Pinpoint the cell where the given text exists, returning its [X, Y] midpoint coordinate. 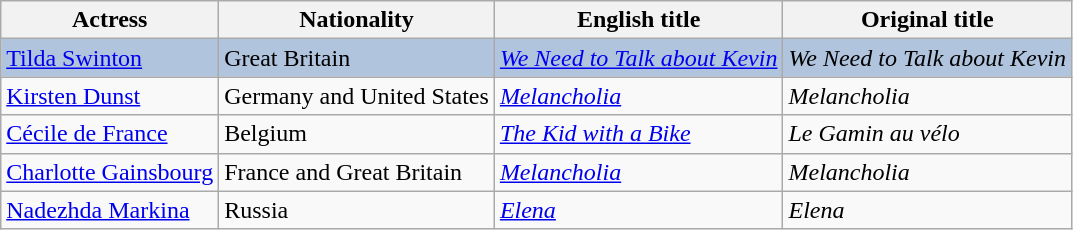
Actress [110, 20]
Nationality [357, 20]
English title [638, 20]
Russia [357, 210]
Tilda Swinton [110, 58]
Cécile de France [110, 134]
Belgium [357, 134]
Kirsten Dunst [110, 96]
Nadezhda Markina [110, 210]
Great Britain [357, 58]
Original title [928, 20]
France and Great Britain [357, 172]
Germany and United States [357, 96]
Le Gamin au vélo [928, 134]
The Kid with a Bike [638, 134]
Charlotte Gainsbourg [110, 172]
